Output the (X, Y) coordinate of the center of the cell containing the given text.  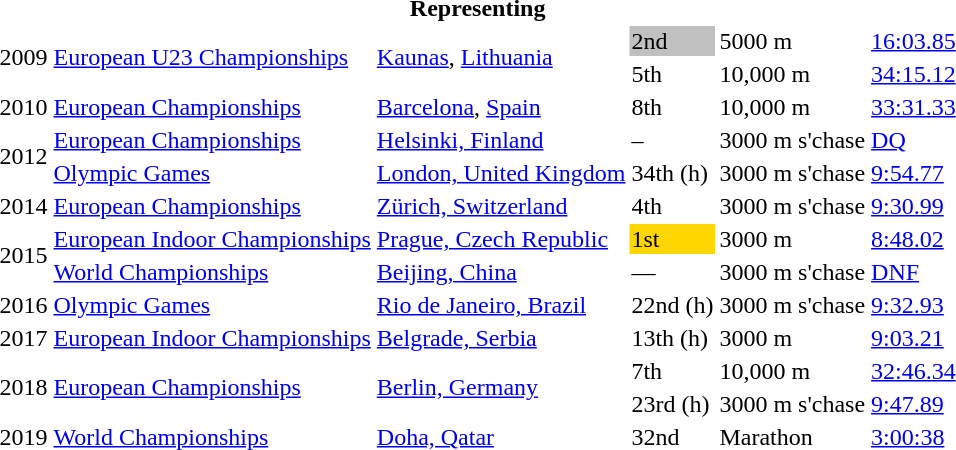
Berlin, Germany (501, 388)
7th (672, 371)
Helsinki, Finland (501, 140)
4th (672, 206)
22nd (h) (672, 305)
5000 m (792, 41)
— (672, 272)
European U23 Championships (212, 58)
34th (h) (672, 173)
13th (h) (672, 338)
Belgrade, Serbia (501, 338)
Kaunas, Lithuania (501, 58)
23rd (h) (672, 404)
World Championships (212, 272)
8th (672, 107)
5th (672, 74)
Zürich, Switzerland (501, 206)
Barcelona, Spain (501, 107)
1st (672, 239)
2nd (672, 41)
Beijing, China (501, 272)
– (672, 140)
London, United Kingdom (501, 173)
Rio de Janeiro, Brazil (501, 305)
Prague, Czech Republic (501, 239)
